Pinpoint the cell where the given text exists, returning its [X, Y] midpoint coordinate. 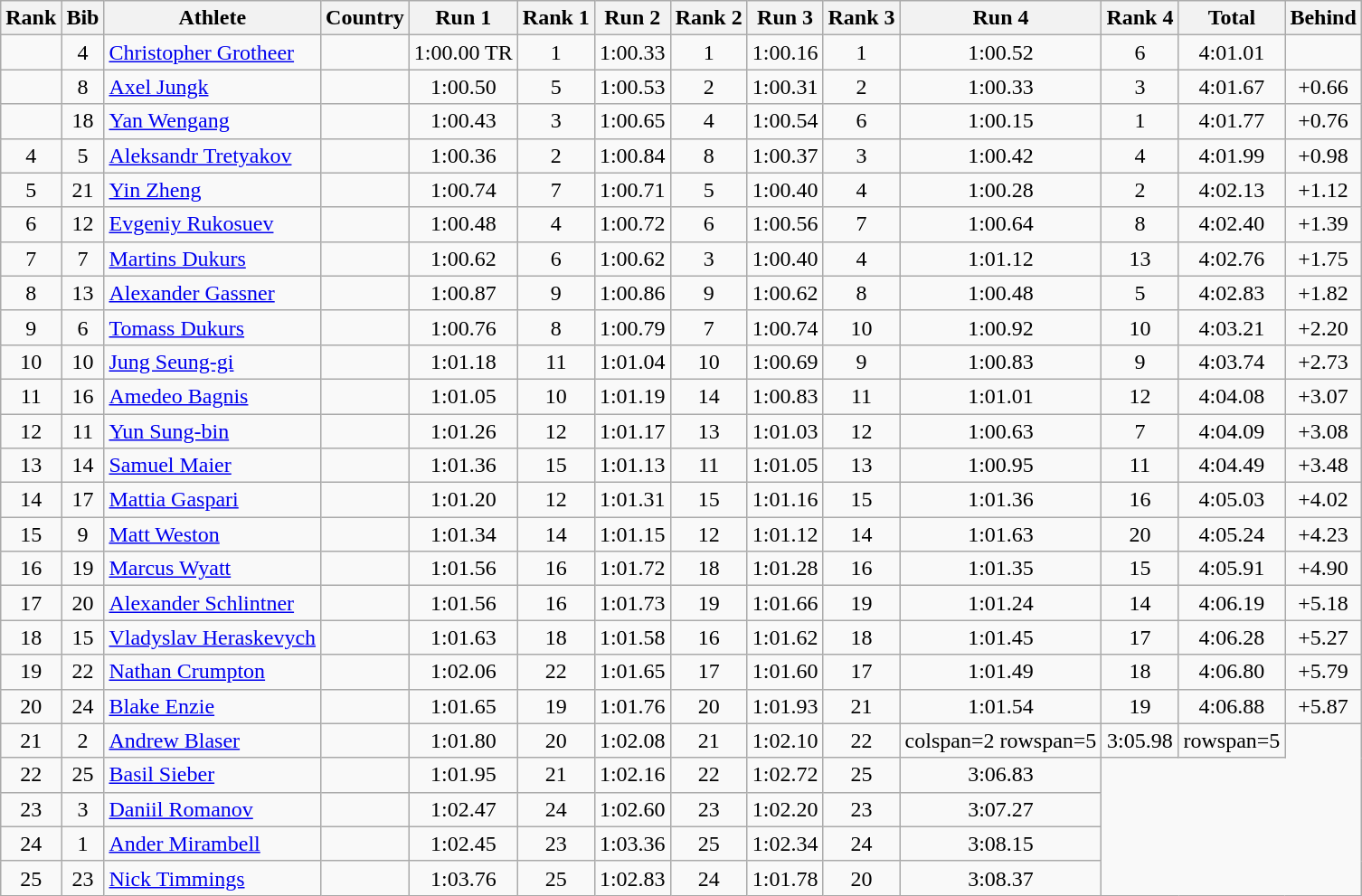
1:01.17 [632, 431]
4:06.88 [1232, 706]
1:00.92 [1000, 327]
3:07.27 [1000, 809]
1:02.16 [632, 775]
1:01.80 [463, 740]
+4.90 [1323, 569]
Tomass Dukurs [213, 327]
4:01.77 [1232, 121]
4:04.09 [1232, 431]
1:01.95 [463, 775]
+5.79 [1323, 672]
1:03.76 [463, 878]
+0.98 [1323, 156]
1:01.20 [463, 500]
4:04.08 [1232, 396]
Samuel Maier [213, 466]
+0.66 [1323, 87]
Athlete [213, 18]
Jung Seung-gi [213, 362]
1:01.18 [463, 362]
Yin Zheng [213, 190]
+4.02 [1323, 500]
1:00.84 [632, 156]
1:00.16 [785, 52]
+3.07 [1323, 396]
1:00.72 [632, 224]
1:02.47 [463, 809]
Rank 2 [709, 18]
+5.87 [1323, 706]
4:03.21 [1232, 327]
1:00.79 [632, 327]
+4.23 [1323, 534]
4:01.67 [1232, 87]
Rank 1 [555, 18]
1:02.20 [785, 809]
Yun Sung-bin [213, 431]
1:00.65 [632, 121]
4:06.19 [1232, 603]
1:01.49 [1000, 672]
Mattia Gaspari [213, 500]
Daniil Romanov [213, 809]
1:00.43 [463, 121]
1:01.60 [785, 672]
1:00.15 [1000, 121]
3:08.15 [1000, 844]
Blake Enzie [213, 706]
+3.48 [1323, 466]
Country [365, 18]
Vladyslav Heraskevych [213, 637]
+1.12 [1323, 190]
Ander Mirambell [213, 844]
1:02.34 [785, 844]
4:01.99 [1232, 156]
Christopher Grotheer [213, 52]
1:00.87 [463, 293]
1:01.13 [632, 466]
+5.18 [1323, 603]
4:03.74 [1232, 362]
+3.08 [1323, 431]
1:00.76 [463, 327]
1:01.34 [463, 534]
1:01.15 [632, 534]
1:01.19 [632, 396]
1:01.62 [785, 637]
+1.39 [1323, 224]
4:05.24 [1232, 534]
1:00.42 [1000, 156]
4:02.40 [1232, 224]
+2.20 [1323, 327]
1:02.10 [785, 740]
Axel Jungk [213, 87]
1:00.37 [785, 156]
Basil Sieber [213, 775]
1:02.06 [463, 672]
Nathan Crumpton [213, 672]
1:01.78 [785, 878]
1:01.76 [632, 706]
Matt Weston [213, 534]
1:01.24 [1000, 603]
+0.76 [1323, 121]
1:00.86 [632, 293]
+2.73 [1323, 362]
3:05.98 [1140, 740]
1:02.72 [785, 775]
1:01.58 [632, 637]
Martins Dukurs [213, 259]
1:01.04 [632, 362]
1:00.95 [1000, 466]
4:05.03 [1232, 500]
1:01.66 [785, 603]
1:00.31 [785, 87]
Bib [83, 18]
+1.75 [1323, 259]
4:06.28 [1232, 637]
Marcus Wyatt [213, 569]
Run 3 [785, 18]
1:01.54 [1000, 706]
Aleksandr Tretyakov [213, 156]
1:02.60 [632, 809]
1:03.36 [632, 844]
1:02.45 [463, 844]
1:02.83 [632, 878]
Run 2 [632, 18]
rowspan=5 [1232, 740]
+5.27 [1323, 637]
4:02.83 [1232, 293]
3:06.83 [1000, 775]
4:02.76 [1232, 259]
1:00.54 [785, 121]
Run 4 [1000, 18]
Total [1232, 18]
1:01.26 [463, 431]
+1.82 [1323, 293]
Run 1 [463, 18]
1:00.50 [463, 87]
4:04.49 [1232, 466]
1:00.64 [1000, 224]
4:02.13 [1232, 190]
1:00.36 [463, 156]
1:00.56 [785, 224]
1:00.63 [1000, 431]
1:00.71 [632, 190]
colspan=2 rowspan=5 [1000, 740]
1:01.01 [1000, 396]
1:01.35 [1000, 569]
Evgeniy Rukosuev [213, 224]
1:00.69 [785, 362]
Andrew Blaser [213, 740]
Rank 3 [861, 18]
4:01.01 [1232, 52]
1:01.45 [1000, 637]
1:01.31 [632, 500]
1:00.53 [632, 87]
3:08.37 [1000, 878]
4:05.91 [1232, 569]
Rank [31, 18]
Rank 4 [1140, 18]
1:01.28 [785, 569]
4:06.80 [1232, 672]
Nick Timmings [213, 878]
1:02.08 [632, 740]
1:01.03 [785, 431]
Yan Wengang [213, 121]
1:01.93 [785, 706]
Behind [1323, 18]
Alexander Gassner [213, 293]
1:00.28 [1000, 190]
1:01.72 [632, 569]
1:01.73 [632, 603]
Alexander Schlintner [213, 603]
1:00.52 [1000, 52]
1:01.16 [785, 500]
Amedeo Bagnis [213, 396]
1:00.00 TR [463, 52]
